Search for the cell housing the specified text and yield its (x, y) center coordinate. 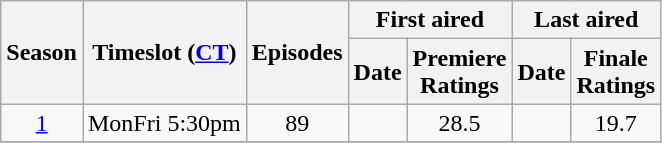
PremiereRatings (460, 72)
Timeslot (CT) (164, 52)
1 (42, 123)
Last aired (586, 20)
FinaleRatings (616, 72)
MonFri 5:30pm (164, 123)
19.7 (616, 123)
Season (42, 52)
28.5 (460, 123)
89 (297, 123)
First aired (430, 20)
Episodes (297, 52)
